Return [X, Y] of the center of cell containing provided text 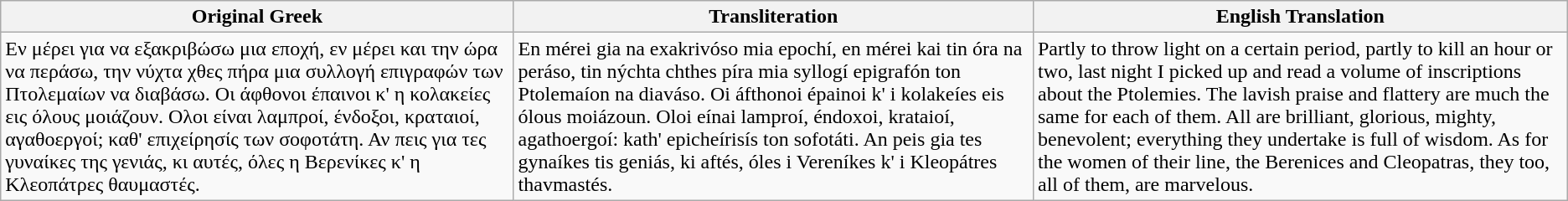
English Translation [1300, 17]
Original Greek [257, 17]
Transliteration [773, 17]
